Extract the [x, y] coordinate from the center of the cell holding the provided text.  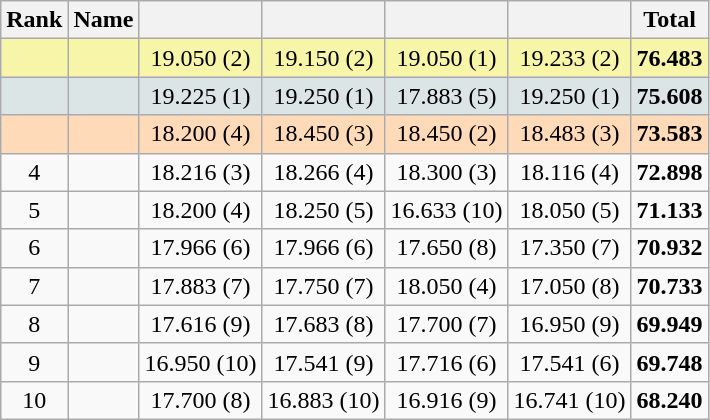
69.949 [670, 324]
17.650 (8) [446, 248]
18.050 (5) [570, 210]
6 [34, 248]
17.750 (7) [324, 286]
71.133 [670, 210]
17.616 (9) [200, 324]
16.741 (10) [570, 400]
17.050 (8) [570, 286]
18.450 (3) [324, 134]
18.216 (3) [200, 172]
68.240 [670, 400]
18.250 (5) [324, 210]
17.883 (5) [446, 96]
72.898 [670, 172]
73.583 [670, 134]
16.950 (9) [570, 324]
18.450 (2) [446, 134]
18.050 (4) [446, 286]
17.541 (9) [324, 362]
Name [104, 20]
16.950 (10) [200, 362]
18.300 (3) [446, 172]
Total [670, 20]
5 [34, 210]
17.350 (7) [570, 248]
16.883 (10) [324, 400]
17.883 (7) [200, 286]
19.150 (2) [324, 58]
17.541 (6) [570, 362]
76.483 [670, 58]
10 [34, 400]
19.050 (2) [200, 58]
70.932 [670, 248]
19.050 (1) [446, 58]
17.700 (8) [200, 400]
18.266 (4) [324, 172]
17.716 (6) [446, 362]
Rank [34, 20]
19.225 (1) [200, 96]
17.683 (8) [324, 324]
7 [34, 286]
17.700 (7) [446, 324]
4 [34, 172]
16.916 (9) [446, 400]
16.633 (10) [446, 210]
18.116 (4) [570, 172]
8 [34, 324]
75.608 [670, 96]
9 [34, 362]
69.748 [670, 362]
70.733 [670, 286]
19.233 (2) [570, 58]
18.483 (3) [570, 134]
